Output the (X, Y) coordinate of the center of the cell containing the given text.  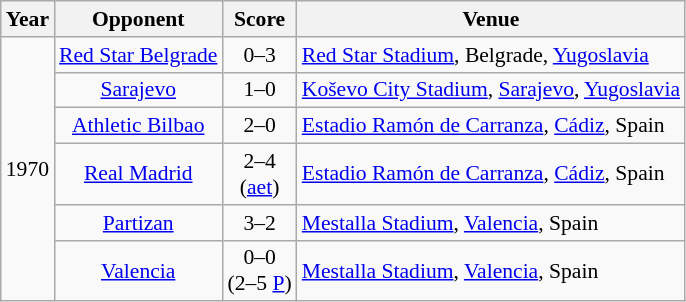
1970 (28, 170)
2–4(aet) (259, 174)
Real Madrid (138, 174)
2–0 (259, 126)
3–2 (259, 223)
Venue (491, 19)
1–0 (259, 90)
Athletic Bilbao (138, 126)
Koševo City Stadium, Sarajevo, Yugoslavia (491, 90)
Valencia (138, 270)
Red Star Belgrade (138, 55)
0–0(2–5 P) (259, 270)
Red Star Stadium, Belgrade, Yugoslavia (491, 55)
Partizan (138, 223)
Score (259, 19)
0–3 (259, 55)
Year (28, 19)
Opponent (138, 19)
Sarajevo (138, 90)
